From the cell containing the given text, extract its center point as (x, y) coordinate. 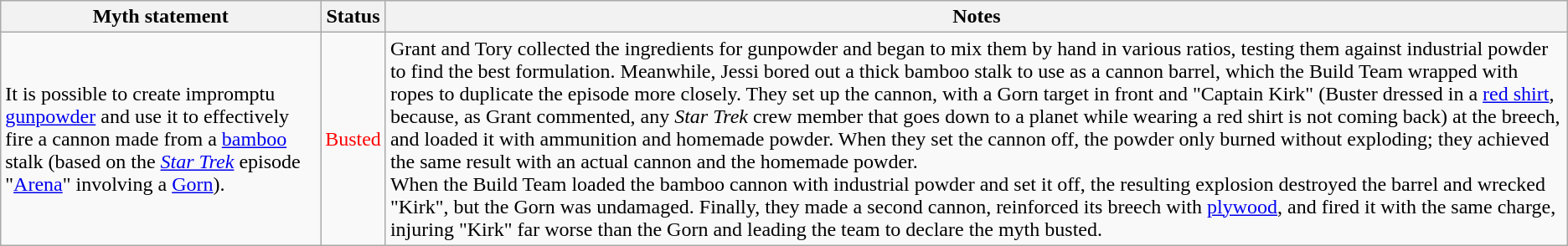
Status (353, 17)
Notes (977, 17)
Myth statement (161, 17)
Busted (353, 139)
